Provide the (X, Y) coordinate of the cell's center where the given text is located.  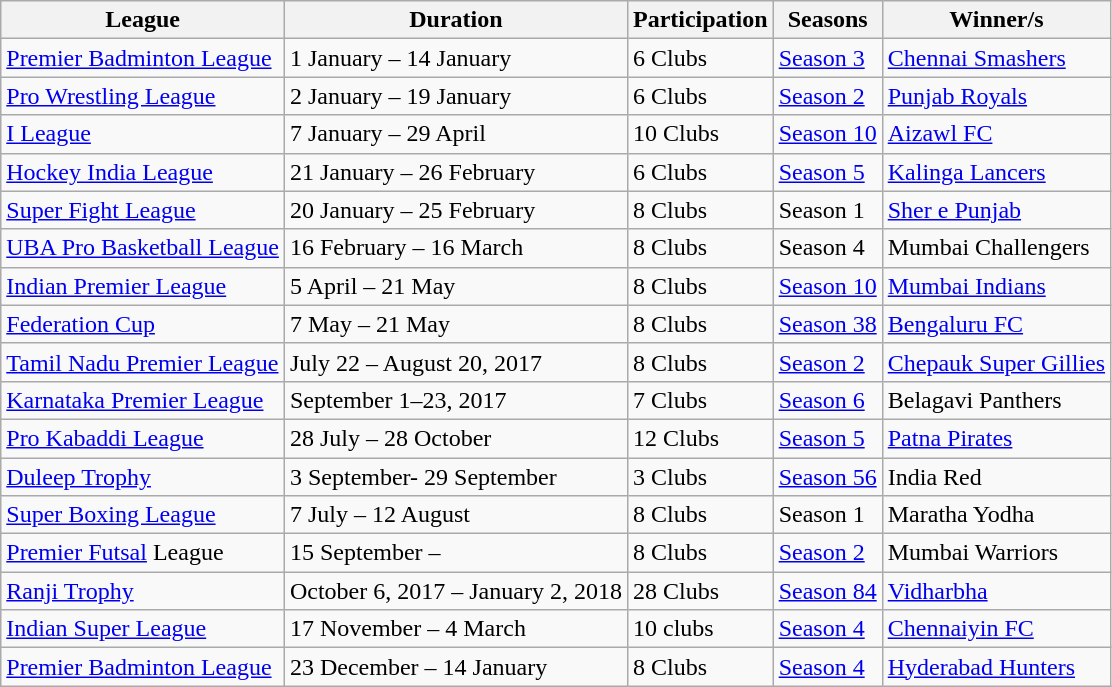
Hyderabad Hunters (996, 667)
28 July – 28 October (456, 438)
7 Clubs (700, 400)
Pro Kabaddi League (143, 438)
17 November – 4 March (456, 629)
28 Clubs (700, 591)
Hockey India League (143, 172)
Federation Cup (143, 324)
5 April – 21 May (456, 286)
2 January – 19 January (456, 96)
10 Clubs (700, 134)
3 September- 29 September (456, 477)
September 1–23, 2017 (456, 400)
Season 38 (828, 324)
League (143, 20)
Chennaiyin FC (996, 629)
Mumbai Challengers (996, 248)
Super Fight League (143, 210)
Sher e Punjab (996, 210)
Indian Premier League (143, 286)
Super Boxing League (143, 515)
20 January – 25 February (456, 210)
July 22 – August 20, 2017 (456, 362)
15 September – (456, 553)
Winner/s (996, 20)
Karnataka Premier League (143, 400)
16 February – 16 March (456, 248)
23 December – 14 January (456, 667)
Duration (456, 20)
21 January – 26 February (456, 172)
Season 84 (828, 591)
10 clubs (700, 629)
Bengaluru FC (996, 324)
Season 6 (828, 400)
Indian Super League (143, 629)
Belagavi Panthers (996, 400)
Vidharbha (996, 591)
7 July – 12 August (456, 515)
Mumbai Indians (996, 286)
Season 3 (828, 58)
Maratha Yodha (996, 515)
Premier Futsal League (143, 553)
Mumbai Warriors (996, 553)
Pro Wrestling League (143, 96)
Ranji Trophy (143, 591)
I League (143, 134)
India Red (996, 477)
Patna Pirates (996, 438)
Punjab Royals (996, 96)
Tamil Nadu Premier League (143, 362)
1 January – 14 January (456, 58)
Participation (700, 20)
Kalinga Lancers (996, 172)
Chepauk Super Gillies (996, 362)
12 Clubs (700, 438)
Seasons (828, 20)
UBA Pro Basketball League (143, 248)
Chennai Smashers (996, 58)
7 May – 21 May (456, 324)
7 January – 29 April (456, 134)
Duleep Trophy (143, 477)
Season 56 (828, 477)
3 Clubs (700, 477)
October 6, 2017 – January 2, 2018 (456, 591)
Aizawl FC (996, 134)
